Output the (x, y) coordinate of the center of the cell containing the given text.  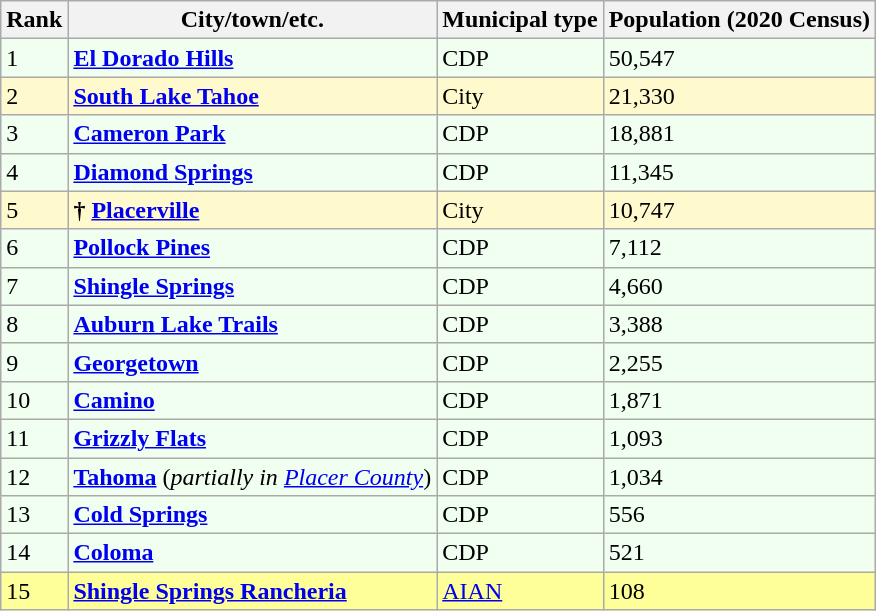
5 (34, 210)
3 (34, 134)
City/town/etc. (252, 20)
Population (2020 Census) (739, 20)
4,660 (739, 286)
108 (739, 591)
† Placerville (252, 210)
Coloma (252, 553)
7,112 (739, 248)
14 (34, 553)
El Dorado Hills (252, 58)
12 (34, 477)
3,388 (739, 324)
10 (34, 400)
18,881 (739, 134)
1,871 (739, 400)
Georgetown (252, 362)
Rank (34, 20)
2,255 (739, 362)
2 (34, 96)
4 (34, 172)
Camino (252, 400)
South Lake Tahoe (252, 96)
521 (739, 553)
9 (34, 362)
Grizzly Flats (252, 438)
Cameron Park (252, 134)
6 (34, 248)
556 (739, 515)
8 (34, 324)
Diamond Springs (252, 172)
Tahoma (partially in Placer County) (252, 477)
Municipal type (520, 20)
Cold Springs (252, 515)
15 (34, 591)
11 (34, 438)
13 (34, 515)
10,747 (739, 210)
Pollock Pines (252, 248)
50,547 (739, 58)
7 (34, 286)
11,345 (739, 172)
Shingle Springs (252, 286)
1,034 (739, 477)
AIAN (520, 591)
Shingle Springs Rancheria (252, 591)
21,330 (739, 96)
Auburn Lake Trails (252, 324)
1 (34, 58)
1,093 (739, 438)
